Pinpoint the cell where the given text exists, returning its [x, y] midpoint coordinate. 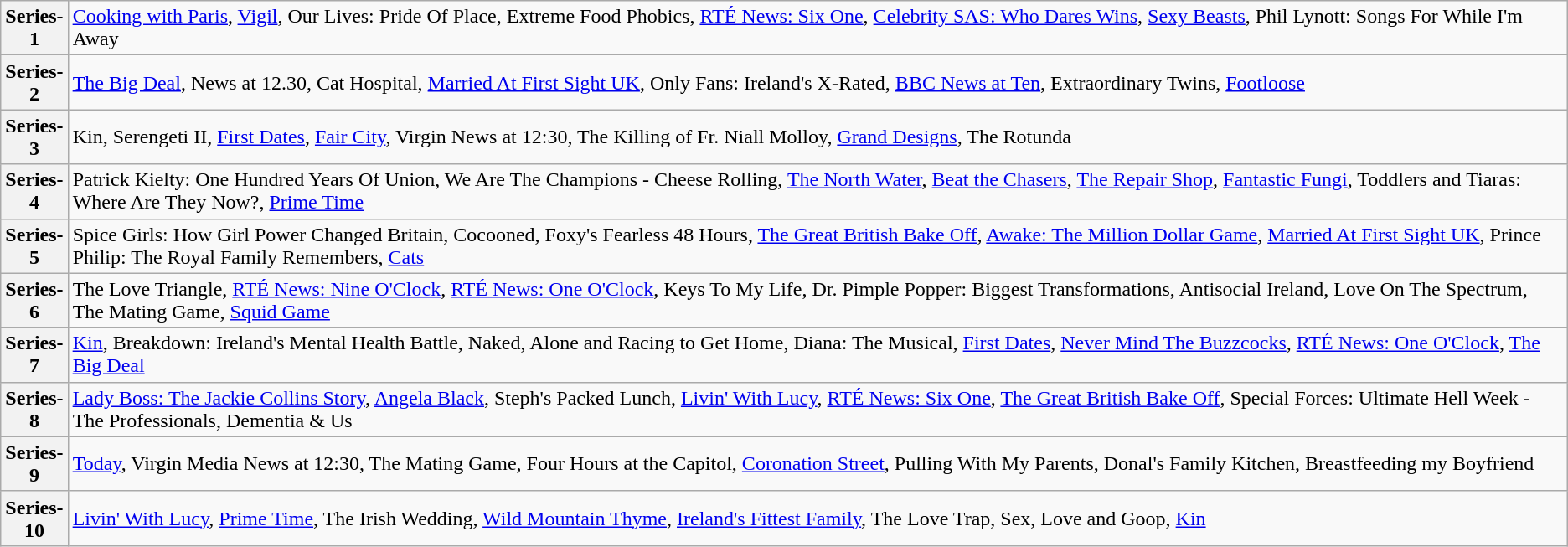
Series-3 [34, 137]
Series-7 [34, 355]
Series-2 [34, 82]
Series-4 [34, 191]
Series-5 [34, 246]
The Big Deal, News at 12.30, Cat Hospital, Married At First Sight UK, Only Fans: Ireland's X-Rated, BBC News at Ten, Extraordinary Twins, Footloose [818, 82]
Series-1 [34, 28]
Series-10 [34, 518]
Series-6 [34, 300]
Series-8 [34, 409]
Kin, Serengeti II, First Dates, Fair City, Virgin News at 12:30, The Killing of Fr. Niall Molloy, Grand Designs, The Rotunda [818, 137]
Livin' With Lucy, Prime Time, The Irish Wedding, Wild Mountain Thyme, Ireland's Fittest Family, The Love Trap, Sex, Love and Goop, Kin [818, 518]
Series-9 [34, 464]
